Return the (X, Y) coordinate for the center point of the cell that contains the specified text.  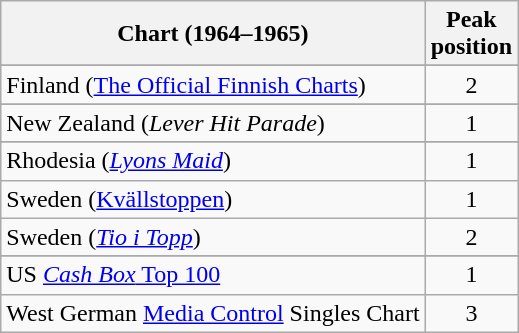
Peakposition (471, 34)
Sweden (Tio i Topp) (213, 237)
3 (471, 313)
US Cash Box Top 100 (213, 275)
Rhodesia (Lyons Maid) (213, 161)
Chart (1964–1965) (213, 34)
Finland (The Official Finnish Charts) (213, 85)
West German Media Control Singles Chart (213, 313)
Sweden (Kvällstoppen) (213, 199)
New Zealand (Lever Hit Parade) (213, 123)
